Return [x, y] of the center of cell containing provided text 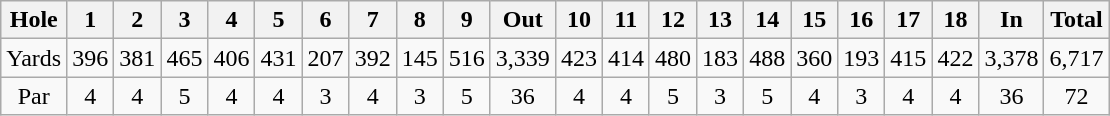
406 [232, 58]
1 [90, 20]
10 [578, 20]
In [1012, 20]
Par [34, 96]
7 [372, 20]
392 [372, 58]
17 [908, 20]
6,717 [1076, 58]
145 [420, 58]
480 [672, 58]
193 [862, 58]
488 [768, 58]
422 [956, 58]
360 [814, 58]
2 [138, 20]
423 [578, 58]
13 [720, 20]
183 [720, 58]
3,378 [1012, 58]
72 [1076, 96]
3,339 [522, 58]
381 [138, 58]
6 [326, 20]
15 [814, 20]
431 [278, 58]
18 [956, 20]
14 [768, 20]
16 [862, 20]
9 [466, 20]
Total [1076, 20]
12 [672, 20]
465 [184, 58]
Yards [34, 58]
Hole [34, 20]
11 [626, 20]
Out [522, 20]
207 [326, 58]
415 [908, 58]
516 [466, 58]
396 [90, 58]
414 [626, 58]
8 [420, 20]
